Output the [X, Y] coordinate of the center of the cell containing the given text.  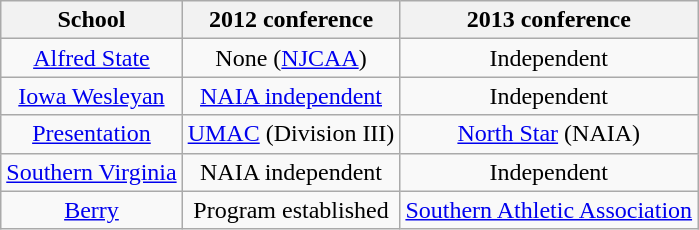
Program established [291, 210]
2012 conference [291, 20]
None (NJCAA) [291, 58]
Southern Athletic Association [549, 210]
Presentation [92, 134]
UMAC (Division III) [291, 134]
School [92, 20]
North Star (NAIA) [549, 134]
Iowa Wesleyan [92, 96]
Southern Virginia [92, 172]
Alfred State [92, 58]
Berry [92, 210]
2013 conference [549, 20]
